Provide the [X, Y] coordinate of the cell's center where the given text is located.  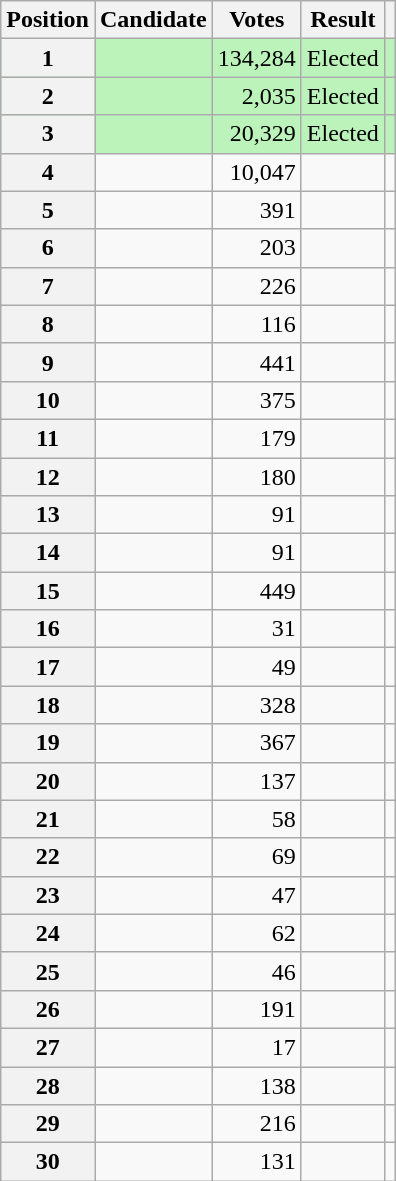
22 [48, 857]
69 [256, 857]
216 [256, 1124]
3 [48, 134]
46 [256, 971]
25 [48, 971]
116 [256, 324]
328 [256, 705]
6 [48, 248]
179 [256, 438]
62 [256, 933]
138 [256, 1085]
441 [256, 362]
375 [256, 400]
9 [48, 362]
2 [48, 96]
2,035 [256, 96]
191 [256, 1009]
226 [256, 286]
11 [48, 438]
31 [256, 629]
10,047 [256, 172]
7 [48, 286]
20,329 [256, 134]
29 [48, 1124]
1 [48, 58]
12 [48, 477]
180 [256, 477]
137 [256, 781]
134,284 [256, 58]
20 [48, 781]
Candidate [153, 20]
24 [48, 933]
10 [48, 400]
14 [48, 553]
131 [256, 1162]
27 [48, 1047]
18 [48, 705]
449 [256, 591]
Votes [256, 20]
30 [48, 1162]
21 [48, 819]
19 [48, 743]
58 [256, 819]
16 [48, 629]
23 [48, 895]
26 [48, 1009]
8 [48, 324]
13 [48, 515]
Position [48, 20]
49 [256, 667]
4 [48, 172]
28 [48, 1085]
47 [256, 895]
Result [342, 20]
15 [48, 591]
5 [48, 210]
391 [256, 210]
203 [256, 248]
367 [256, 743]
